For the text-containing cell, return its midpoint in (X, Y) coordinate format. 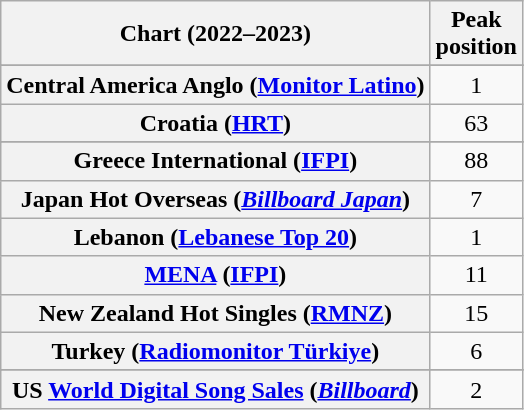
11 (476, 275)
Japan Hot Overseas (Billboard Japan) (216, 199)
Greece International (IFPI) (216, 161)
6 (476, 351)
US World Digital Song Sales (Billboard) (216, 389)
Croatia (HRT) (216, 123)
7 (476, 199)
63 (476, 123)
MENA (IFPI) (216, 275)
Chart (2022–2023) (216, 34)
Peakposition (476, 34)
Central America Anglo (Monitor Latino) (216, 85)
2 (476, 389)
Turkey (Radiomonitor Türkiye) (216, 351)
Lebanon (Lebanese Top 20) (216, 237)
15 (476, 313)
88 (476, 161)
New Zealand Hot Singles (RMNZ) (216, 313)
